Pinpoint the cell where the given text exists, returning its (X, Y) midpoint coordinate. 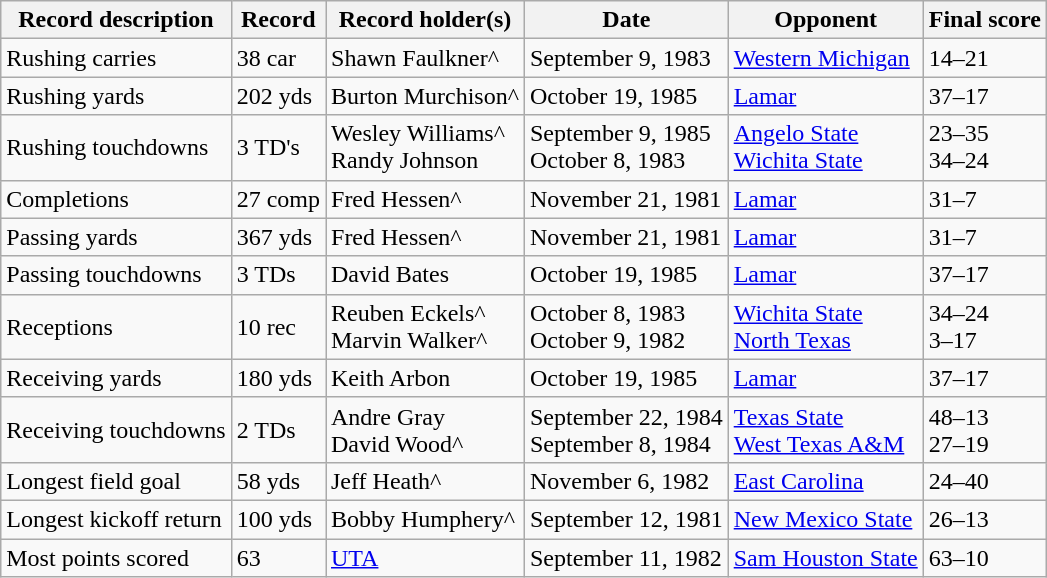
East Carolina (826, 481)
September 22, 1984September 8, 1984 (626, 430)
3 TD's (278, 148)
Rushing touchdowns (116, 148)
100 yds (278, 519)
26–13 (984, 519)
Most points scored (116, 557)
Passing yards (116, 237)
63 (278, 557)
September 11, 1982 (626, 557)
Keith Arbon (426, 378)
Burton Murchison^ (426, 96)
Texas State West Texas A&M (826, 430)
Longest field goal (116, 481)
Bobby Humphery^ (426, 519)
David Bates (426, 275)
UTA (426, 557)
September 9, 1985October 8, 1983 (626, 148)
Receiving yards (116, 378)
23–3534–24 (984, 148)
Sam Houston State (826, 557)
10 rec (278, 326)
180 yds (278, 378)
27 comp (278, 199)
Final score (984, 20)
38 car (278, 58)
Receptions (116, 326)
November 6, 1982 (626, 481)
Wichita State North Texas (826, 326)
14–21 (984, 58)
Longest kickoff return (116, 519)
48–1327–19 (984, 430)
Record description (116, 20)
Record holder(s) (426, 20)
367 yds (278, 237)
63–10 (984, 557)
Opponent (826, 20)
Completions (116, 199)
Reuben Eckels^Marvin Walker^ (426, 326)
Western Michigan (826, 58)
58 yds (278, 481)
Shawn Faulkner^ (426, 58)
September 12, 1981 (626, 519)
Date (626, 20)
October 8, 1983 October 9, 1982 (626, 326)
September 9, 1983 (626, 58)
Wesley Williams^Randy Johnson (426, 148)
24–40 (984, 481)
202 yds (278, 96)
34–243–17 (984, 326)
New Mexico State (826, 519)
Rushing yards (116, 96)
2 TDs (278, 430)
Angelo State Wichita State (826, 148)
Rushing carries (116, 58)
Record (278, 20)
Passing touchdowns (116, 275)
Jeff Heath^ (426, 481)
Receiving touchdowns (116, 430)
Andre GrayDavid Wood^ (426, 430)
3 TDs (278, 275)
